Find where the given text appears and provide that cell's center as [X, Y] coordinate. 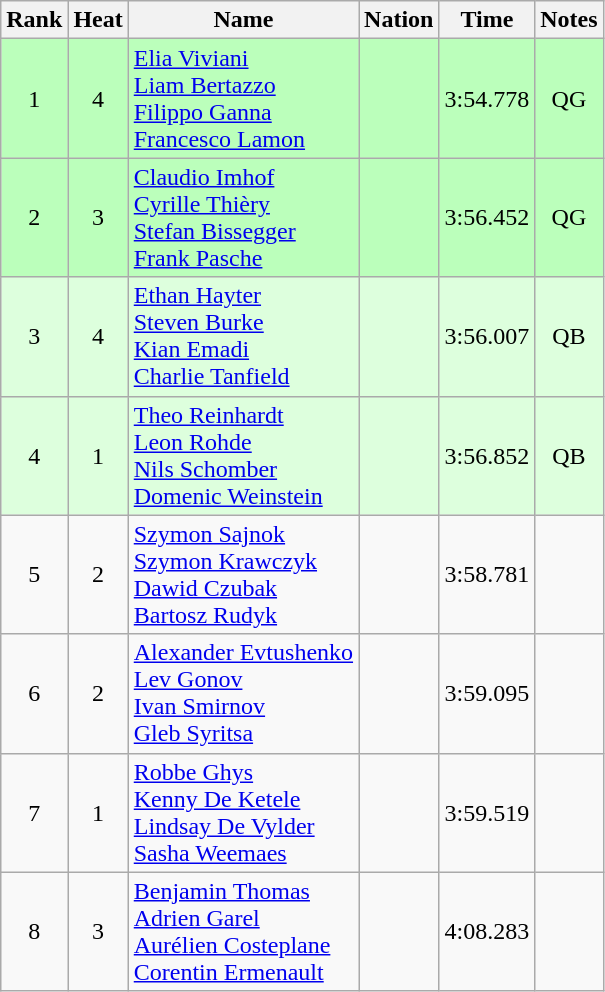
3:56.852 [487, 456]
4:08.283 [487, 932]
Benjamin ThomasAdrien GarelAurélien CosteplaneCorentin Ermenault [243, 932]
Nation [399, 20]
3:56.452 [487, 218]
Robbe GhysKenny De KeteleLindsay De VylderSasha Weemaes [243, 812]
Szymon SajnokSzymon KrawczykDawid CzubakBartosz Rudyk [243, 574]
6 [34, 694]
3:54.778 [487, 98]
Claudio ImhofCyrille ThièryStefan BisseggerFrank Pasche [243, 218]
8 [34, 932]
7 [34, 812]
Notes [569, 20]
Theo ReinhardtLeon RohdeNils SchomberDomenic Weinstein [243, 456]
3:59.095 [487, 694]
5 [34, 574]
Heat [98, 20]
Time [487, 20]
Rank [34, 20]
3:56.007 [487, 336]
Alexander EvtushenkoLev GonovIvan SmirnovGleb Syritsa [243, 694]
3:59.519 [487, 812]
Name [243, 20]
Ethan HayterSteven BurkeKian EmadiCharlie Tanfield [243, 336]
3:58.781 [487, 574]
Elia VivianiLiam BertazzoFilippo GannaFrancesco Lamon [243, 98]
